Extract the [X, Y] coordinate from the center of the cell holding the provided text.  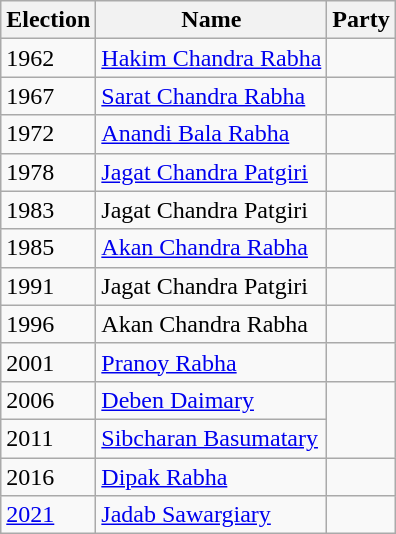
2001 [48, 362]
1967 [48, 96]
2021 [48, 515]
1978 [48, 172]
Jadab Sawargiary [212, 515]
Party [361, 20]
1962 [48, 58]
1985 [48, 248]
Name [212, 20]
1972 [48, 134]
Hakim Chandra Rabha [212, 58]
Deben Daimary [212, 400]
1991 [48, 286]
1996 [48, 324]
2006 [48, 400]
Sarat Chandra Rabha [212, 96]
Pranoy Rabha [212, 362]
2016 [48, 477]
2011 [48, 438]
Anandi Bala Rabha [212, 134]
1983 [48, 210]
Election [48, 20]
Sibcharan Basumatary [212, 438]
Dipak Rabha [212, 477]
